Extract the [X, Y] coordinate from the center of the cell holding the provided text.  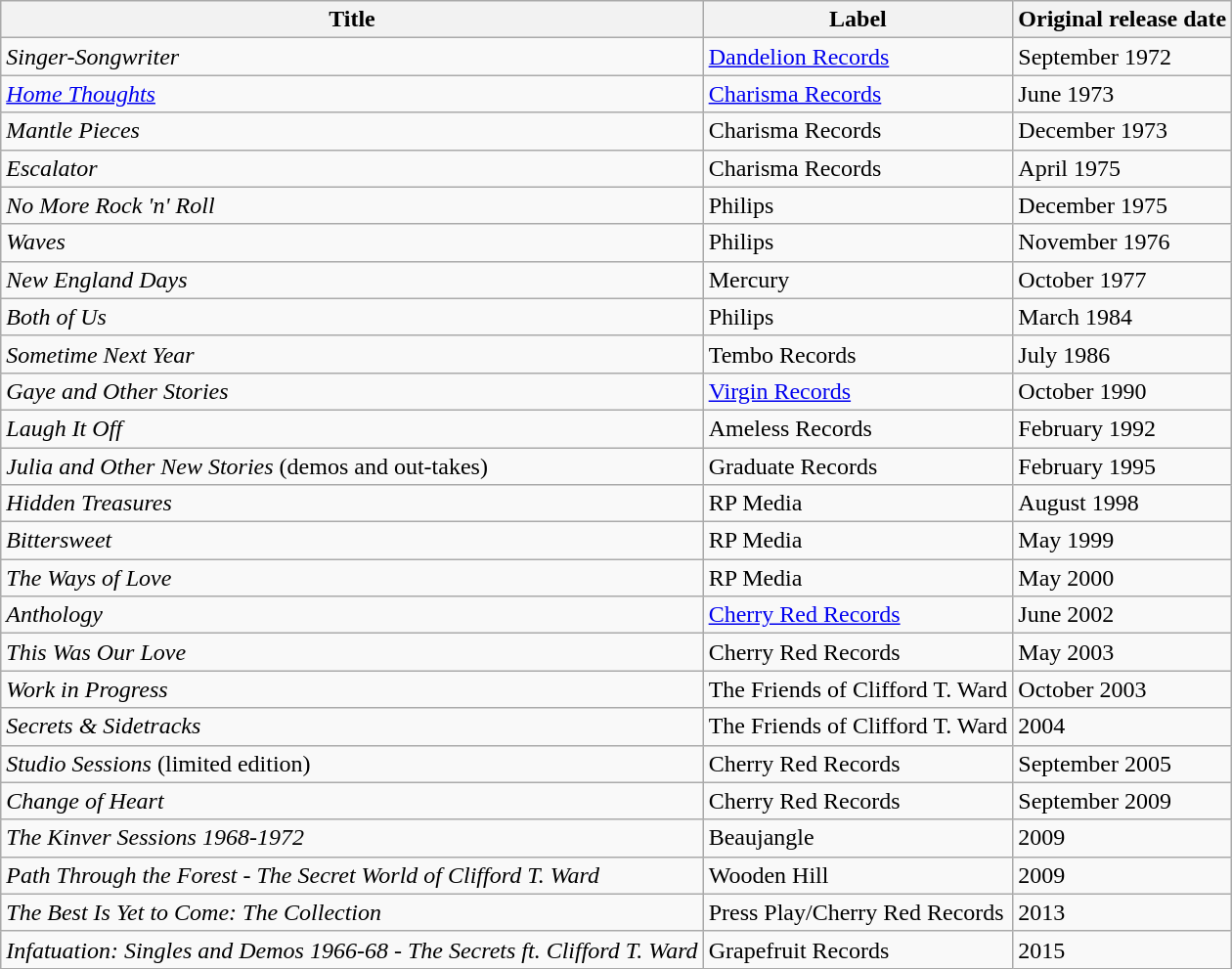
The Kinver Sessions 1968-1972 [352, 838]
November 1976 [1122, 242]
Title [352, 20]
June 2002 [1122, 615]
May 1999 [1122, 541]
This Was Our Love [352, 652]
Laugh It Off [352, 428]
The Best Is Yet to Come: The Collection [352, 912]
Tembo Records [858, 354]
February 1992 [1122, 428]
Path Through the Forest - The Secret World of Clifford T. Ward [352, 875]
2013 [1122, 912]
August 1998 [1122, 504]
Escalator [352, 168]
February 1995 [1122, 466]
Both of Us [352, 317]
Dandelion Records [858, 57]
Singer-Songwriter [352, 57]
October 1977 [1122, 280]
Change of Heart [352, 801]
Gaye and Other Stories [352, 391]
April 1975 [1122, 168]
2004 [1122, 727]
The Ways of Love [352, 578]
June 1973 [1122, 94]
Ameless Records [858, 428]
Waves [352, 242]
September 2009 [1122, 801]
2015 [1122, 949]
No More Rock 'n' Roll [352, 205]
Label [858, 20]
Beaujangle [858, 838]
Work in Progress [352, 689]
Bittersweet [352, 541]
May 2000 [1122, 578]
March 1984 [1122, 317]
Mercury [858, 280]
December 1975 [1122, 205]
Mantle Pieces [352, 131]
Julia and Other New Stories (demos and out-takes) [352, 466]
October 1990 [1122, 391]
July 1986 [1122, 354]
September 1972 [1122, 57]
May 2003 [1122, 652]
Secrets & Sidetracks [352, 727]
Graduate Records [858, 466]
Home Thoughts [352, 94]
Press Play/Cherry Red Records [858, 912]
Hidden Treasures [352, 504]
Grapefruit Records [858, 949]
Infatuation: Singles and Demos 1966-68 - The Secrets ft. Clifford T. Ward [352, 949]
Studio Sessions (limited edition) [352, 764]
Virgin Records [858, 391]
September 2005 [1122, 764]
Wooden Hill [858, 875]
Anthology [352, 615]
October 2003 [1122, 689]
Sometime Next Year [352, 354]
Original release date [1122, 20]
New England Days [352, 280]
December 1973 [1122, 131]
